Detect which cell encompasses the target text, then output its (x, y) center coordinate. 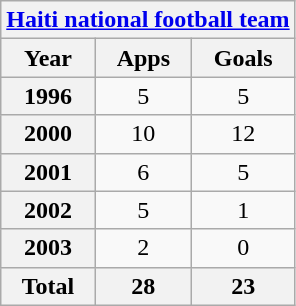
1 (243, 210)
28 (143, 286)
Goals (243, 58)
2000 (48, 134)
1996 (48, 96)
Year (48, 58)
0 (243, 248)
2 (143, 248)
2003 (48, 248)
2002 (48, 210)
Haiti national football team (148, 20)
2001 (48, 172)
6 (143, 172)
23 (243, 286)
10 (143, 134)
Total (48, 286)
12 (243, 134)
Apps (143, 58)
